Pinpoint the cell where the given text exists, returning its [X, Y] midpoint coordinate. 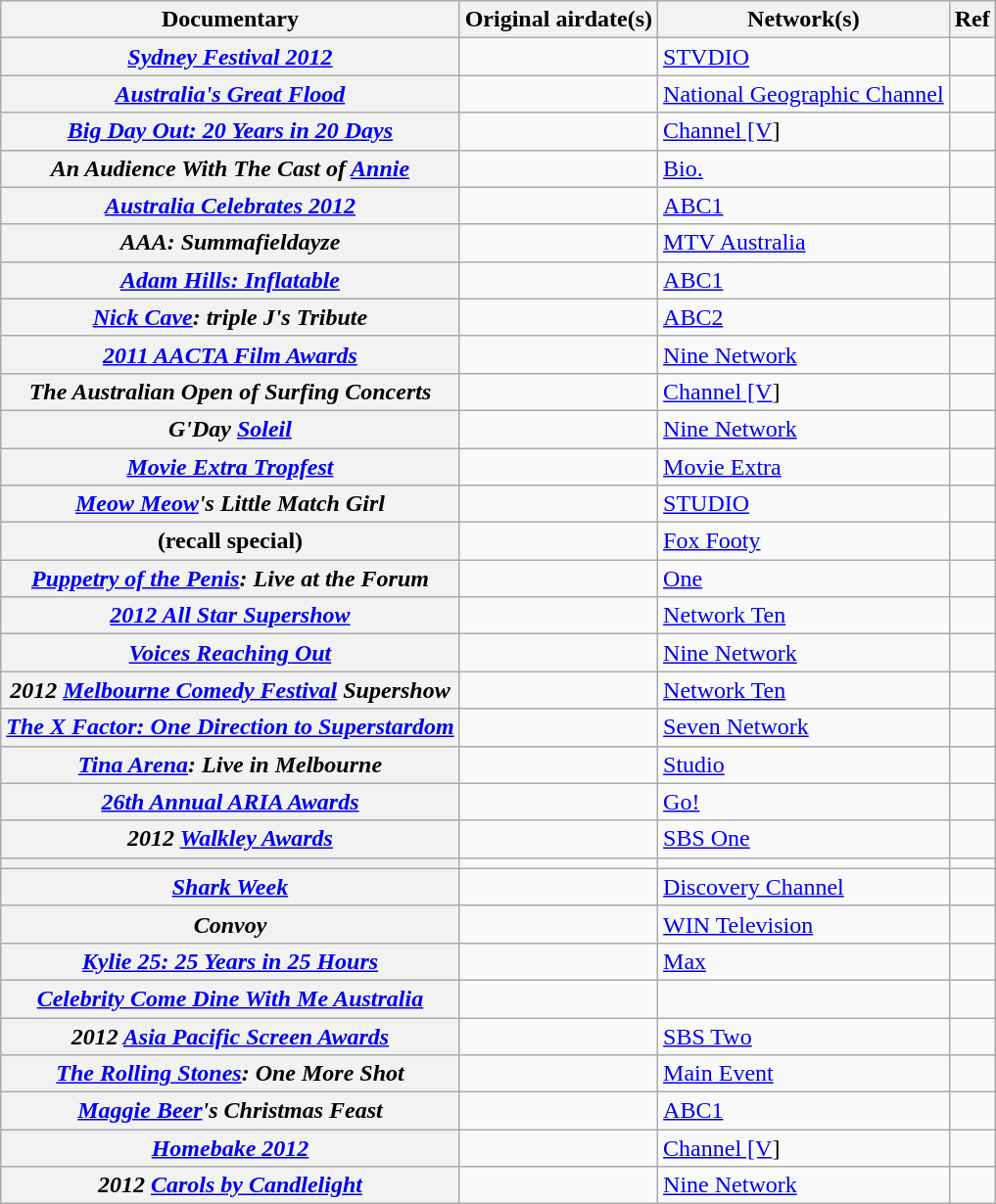
Adam Hills: Inflatable [230, 280]
Celebrity Come Dine With Me Australia [230, 998]
(recall special) [230, 541]
Puppetry of the Penis: Live at the Forum [230, 579]
MTV Australia [804, 243]
Voices Reaching Out [230, 653]
Kylie 25: 25 Years in 25 Hours [230, 961]
Seven Network [804, 727]
STVDIO [804, 57]
WIN Television [804, 924]
Meow Meow's Little Match Girl [230, 504]
Movie Extra [804, 467]
Studio [804, 764]
The Rolling Stones: One More Shot [230, 1074]
2012 Melbourne Comedy Festival Supershow [230, 690]
Maggie Beer's Christmas Feast [230, 1111]
Max [804, 961]
Big Day Out: 20 Years in 20 Days [230, 131]
Shark Week [230, 887]
Documentary [230, 20]
26th Annual ARIA Awards [230, 802]
G'Day Soleil [230, 429]
2012 Carols by Candlelight [230, 1185]
2012 Walkley Awards [230, 839]
The Australian Open of Surfing Concerts [230, 392]
Bio. [804, 168]
AAA: Summafieldayze [230, 243]
2012 Asia Pacific Screen Awards [230, 1037]
National Geographic Channel [804, 94]
ABC2 [804, 317]
Convoy [230, 924]
Network(s) [804, 20]
Australia Celebrates 2012 [230, 206]
An Audience With The Cast of Annie [230, 168]
SBS Two [804, 1037]
Discovery Channel [804, 887]
The X Factor: One Direction to Superstardom [230, 727]
Movie Extra Tropfest [230, 467]
Homebake 2012 [230, 1148]
Main Event [804, 1074]
2012 All Star Supershow [230, 616]
Go! [804, 802]
SBS One [804, 839]
Ref [972, 20]
Original airdate(s) [558, 20]
Australia's Great Flood [230, 94]
Sydney Festival 2012 [230, 57]
Nick Cave: triple J's Tribute [230, 317]
One [804, 579]
STUDIO [804, 504]
Fox Footy [804, 541]
Tina Arena: Live in Melbourne [230, 764]
2011 AACTA Film Awards [230, 354]
